Detect which cell encompasses the target text, then output its [X, Y] center coordinate. 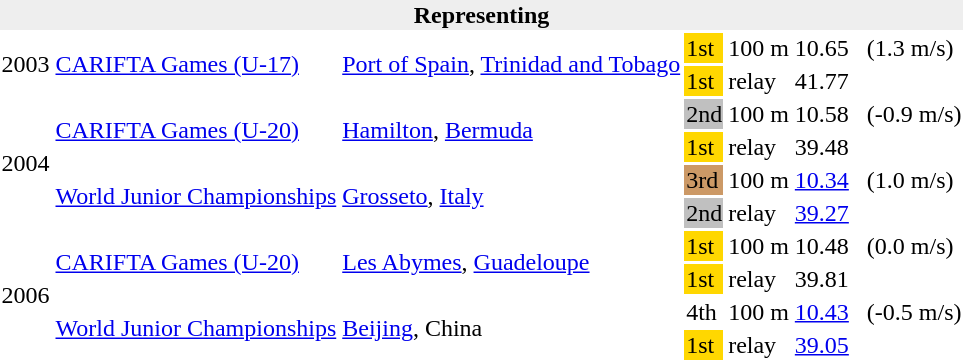
Representing [482, 15]
39.27 [878, 213]
41.77 [878, 81]
39.81 [878, 279]
10.48 (0.0 m/s) [878, 246]
4th [704, 312]
2004 [26, 164]
39.05 [878, 345]
10.34 (1.0 m/s) [878, 180]
10.43 (-0.5 m/s) [878, 312]
CARIFTA Games (U-17) [196, 64]
Grosseto, Italy [512, 196]
2003 [26, 64]
10.65 (1.3 m/s) [878, 48]
3rd [704, 180]
Port of Spain, Trinidad and Tobago [512, 64]
Les Abymes, Guadeloupe [512, 262]
39.48 [878, 147]
Beijing, China [512, 328]
Hamilton, Bermuda [512, 130]
10.58 (-0.9 m/s) [878, 114]
2006 [26, 296]
